Output the (x, y) coordinate of the center of the cell containing the given text.  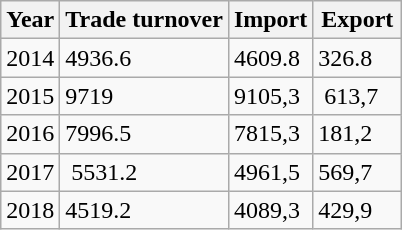
4089,3 (270, 210)
Import (270, 20)
4961,5 (270, 172)
2015 (30, 96)
326.8 (358, 58)
4936.6 (144, 58)
Year (30, 20)
2018 (30, 210)
4609.8 (270, 58)
9719 (144, 96)
9105,3 (270, 96)
Trade turnover (144, 20)
4519.2 (144, 210)
2014 (30, 58)
7815,3 (270, 134)
7996.5 (144, 134)
5531.2 (144, 172)
429,9 (358, 210)
569,7 (358, 172)
2017 (30, 172)
613,7 (358, 96)
181,2 (358, 134)
2016 (30, 134)
Export (358, 20)
